Output the [x, y] coordinate of the center of the cell containing the given text.  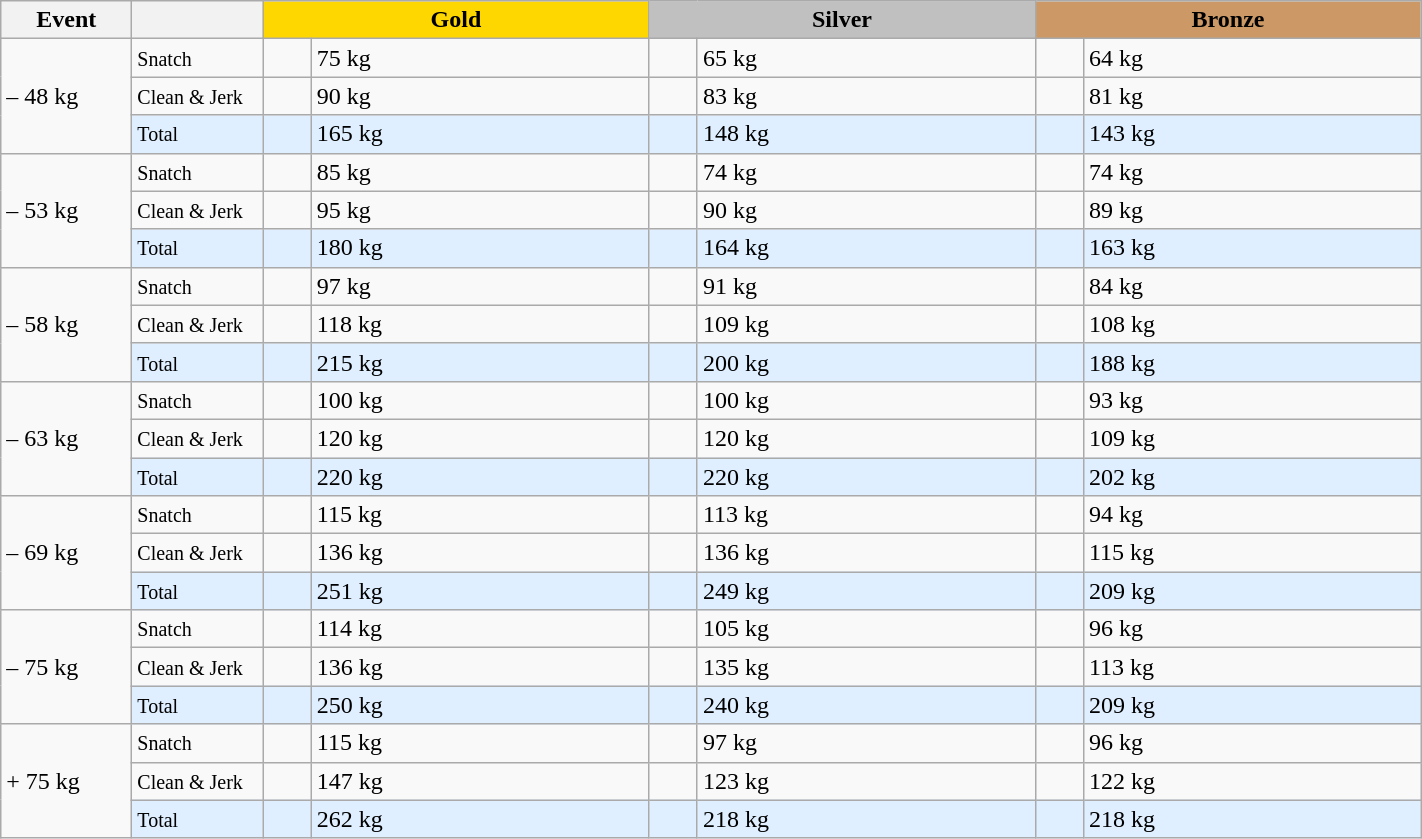
65 kg [866, 58]
147 kg [480, 781]
240 kg [866, 705]
– 75 kg [66, 667]
164 kg [866, 248]
89 kg [1252, 210]
122 kg [1252, 781]
200 kg [866, 362]
93 kg [1252, 400]
143 kg [1252, 134]
118 kg [480, 324]
180 kg [480, 248]
Silver [842, 20]
251 kg [480, 591]
108 kg [1252, 324]
215 kg [480, 362]
85 kg [480, 172]
91 kg [866, 286]
148 kg [866, 134]
262 kg [480, 819]
+ 75 kg [66, 781]
163 kg [1252, 248]
165 kg [480, 134]
– 69 kg [66, 553]
– 58 kg [66, 324]
94 kg [1252, 515]
114 kg [480, 629]
81 kg [1252, 96]
– 53 kg [66, 210]
249 kg [866, 591]
– 48 kg [66, 96]
75 kg [480, 58]
123 kg [866, 781]
– 63 kg [66, 438]
135 kg [866, 667]
95 kg [480, 210]
202 kg [1252, 477]
188 kg [1252, 362]
105 kg [866, 629]
64 kg [1252, 58]
84 kg [1252, 286]
Bronze [1228, 20]
250 kg [480, 705]
83 kg [866, 96]
Event [66, 20]
Gold [456, 20]
